Extract the [x, y] coordinate from the center of the cell holding the provided text.  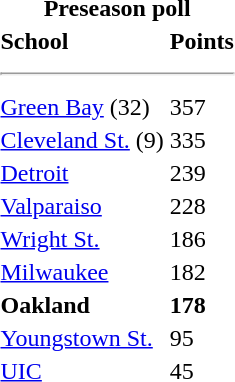
228 [202, 206]
178 [202, 305]
357 [202, 107]
239 [202, 173]
182 [202, 272]
Points [202, 41]
95 [202, 338]
186 [202, 239]
335 [202, 140]
